Locate the cell with the specified text and output its (X, Y) center coordinate. 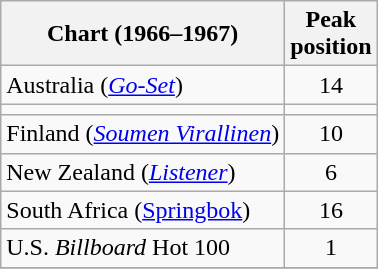
U.S. Billboard Hot 100 (143, 248)
Peakposition (331, 34)
South Africa (Springbok) (143, 210)
14 (331, 85)
New Zealand (Listener) (143, 172)
Finland (Soumen Virallinen) (143, 134)
10 (331, 134)
Chart (1966–1967) (143, 34)
Australia (Go-Set) (143, 85)
16 (331, 210)
1 (331, 248)
6 (331, 172)
